Locate the cell with the specified text and output its (X, Y) center coordinate. 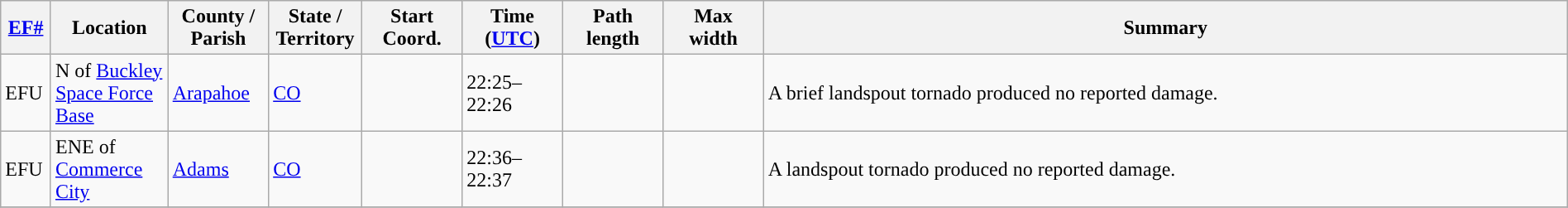
State / Territory (316, 28)
Summary (1165, 28)
22:36–22:37 (513, 169)
Start Coord. (412, 28)
A brief landspout tornado produced no reported damage. (1165, 93)
Arapahoe (218, 93)
EF# (26, 28)
N of Buckley Space Force Base (109, 93)
Time (UTC) (513, 28)
ENE of Commerce City (109, 169)
A landspout tornado produced no reported damage. (1165, 169)
Max width (713, 28)
Adams (218, 169)
Path length (612, 28)
Location (109, 28)
22:25–22:26 (513, 93)
County / Parish (218, 28)
